Detect which cell encompasses the target text, then output its (x, y) center coordinate. 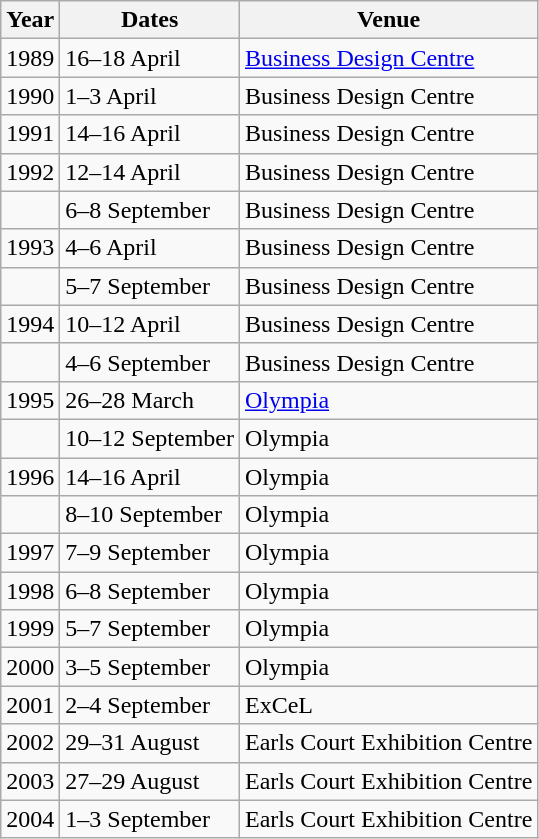
1992 (30, 172)
3–5 September (150, 667)
Dates (150, 20)
1999 (30, 629)
1993 (30, 248)
Year (30, 20)
1995 (30, 400)
10–12 April (150, 324)
29–31 August (150, 743)
ExCeL (389, 705)
1–3 September (150, 819)
27–29 August (150, 781)
4–6 September (150, 362)
8–10 September (150, 515)
2004 (30, 819)
2002 (30, 743)
16–18 April (150, 58)
4–6 April (150, 248)
10–12 September (150, 438)
Venue (389, 20)
7–9 September (150, 553)
1989 (30, 58)
12–14 April (150, 172)
1994 (30, 324)
1996 (30, 477)
2001 (30, 705)
1991 (30, 134)
1997 (30, 553)
2000 (30, 667)
2–4 September (150, 705)
1990 (30, 96)
26–28 March (150, 400)
1998 (30, 591)
1–3 April (150, 96)
2003 (30, 781)
